Capture the cell that displays the provided text and extract its [X, Y] central coordinate. 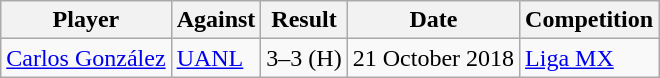
21 October 2018 [433, 58]
Competition [590, 20]
3–3 (H) [304, 58]
Result [304, 20]
Date [433, 20]
UANL [216, 58]
Player [86, 20]
Liga MX [590, 58]
Against [216, 20]
Carlos González [86, 58]
